Identify which cell holds the provided text, then report its (x, y) central coordinate. 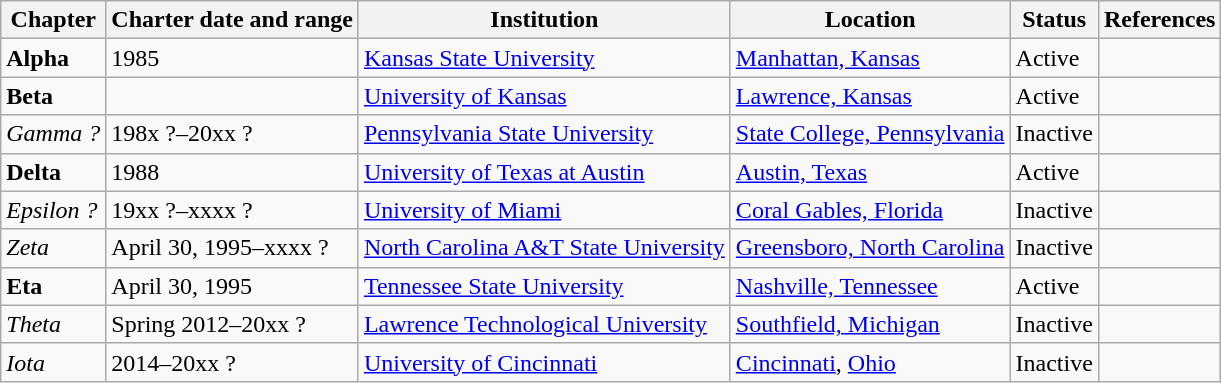
April 30, 1995 (232, 286)
Tennessee State University (544, 286)
University of Cincinnati (544, 362)
1985 (232, 58)
19xx ?–xxxx ? (232, 210)
Coral Gables, Florida (870, 210)
Southfield, Michigan (870, 324)
Zeta (54, 248)
University of Texas at Austin (544, 172)
Cincinnati, Ohio (870, 362)
Location (870, 20)
Epsilon ? (54, 210)
Institution (544, 20)
Alpha (54, 58)
1988 (232, 172)
University of Miami (544, 210)
Theta (54, 324)
State College, Pennsylvania (870, 134)
Delta (54, 172)
Gamma ? (54, 134)
Spring 2012–20xx ? (232, 324)
Lawrence Technological University (544, 324)
Manhattan, Kansas (870, 58)
198x ?–20xx ? (232, 134)
Pennsylvania State University (544, 134)
Austin, Texas (870, 172)
Chapter (54, 20)
University of Kansas (544, 96)
Greensboro, North Carolina (870, 248)
April 30, 1995–xxxx ? (232, 248)
Eta (54, 286)
Charter date and range (232, 20)
Lawrence, Kansas (870, 96)
Status (1054, 20)
2014–20xx ? (232, 362)
References (1160, 20)
Kansas State University (544, 58)
Nashville, Tennessee (870, 286)
North Carolina A&T State University (544, 248)
Iota (54, 362)
Beta (54, 96)
